Determine the (X, Y) coordinate at the center of the cell enclosing the given text.  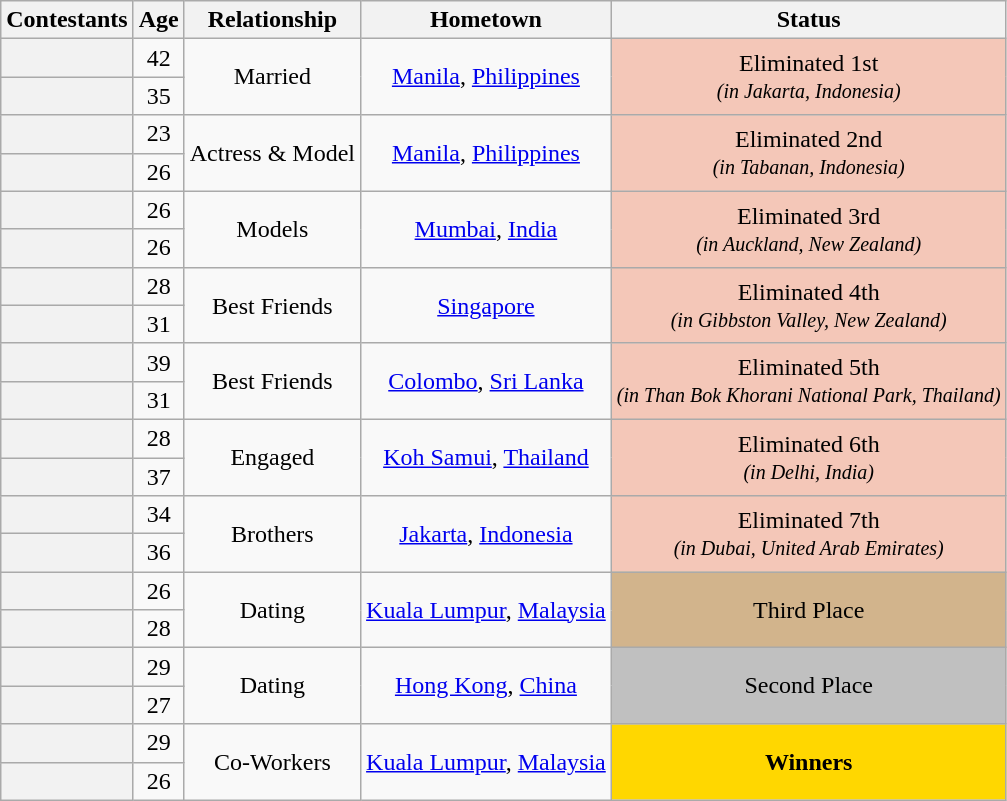
37 (158, 477)
Hong Kong, China (486, 686)
Age (158, 20)
Jakarta, Indonesia (486, 534)
27 (158, 705)
42 (158, 58)
Mumbai, India (486, 229)
Eliminated 7th(in Dubai, United Arab Emirates) (808, 534)
Status (808, 20)
Third Place (808, 610)
Eliminated 2nd(in Tabanan, Indonesia) (808, 153)
Actress & Model (272, 153)
Co-Workers (272, 762)
34 (158, 515)
Engaged (272, 457)
Colombo, Sri Lanka (486, 381)
39 (158, 362)
Relationship (272, 20)
Married (272, 77)
Contestants (67, 20)
Eliminated 5th(in Than Bok Khorani National Park, Thailand) (808, 381)
36 (158, 553)
23 (158, 134)
Winners (808, 762)
Koh Samui, Thailand (486, 457)
Singapore (486, 305)
Eliminated 1st(in Jakarta, Indonesia) (808, 77)
Eliminated 6th(in Delhi, India) (808, 457)
Second Place (808, 686)
Brothers (272, 534)
35 (158, 96)
Hometown (486, 20)
Eliminated 4th(in Gibbston Valley, New Zealand) (808, 305)
Models (272, 229)
Eliminated 3rd(in Auckland, New Zealand) (808, 229)
